Extract the [x, y] coordinate from the center of the cell holding the provided text.  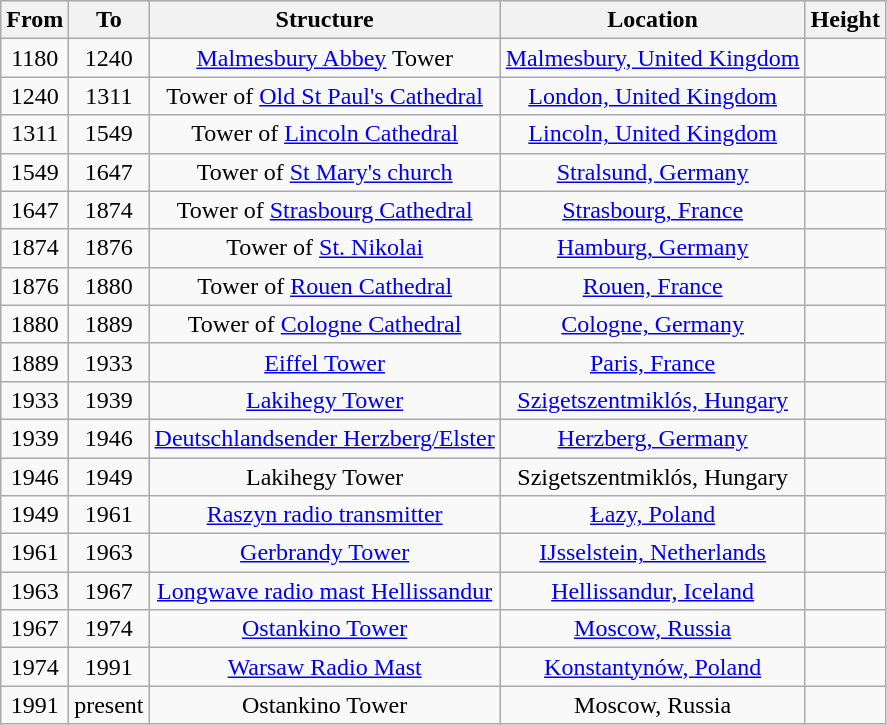
London, United Kingdom [652, 96]
Hellissandur, Iceland [652, 591]
Tower of Old St Paul's Cathedral [324, 96]
Location [652, 20]
Paris, France [652, 362]
Longwave radio mast Hellissandur [324, 591]
IJsselstein, Netherlands [652, 553]
From [35, 20]
Structure [324, 20]
present [109, 705]
Height [845, 20]
Cologne, Germany [652, 324]
Eiffel Tower [324, 362]
Rouen, France [652, 286]
Malmesbury Abbey Tower [324, 58]
Tower of Lincoln Cathedral [324, 134]
Tower of Rouen Cathedral [324, 286]
Warsaw Radio Mast [324, 667]
Malmesbury, United Kingdom [652, 58]
Stralsund, Germany [652, 172]
Tower of Strasbourg Cathedral [324, 210]
Raszyn radio transmitter [324, 515]
1180 [35, 58]
Herzberg, Germany [652, 438]
Konstantynów, Poland [652, 667]
Tower of St. Nikolai [324, 248]
Lincoln, United Kingdom [652, 134]
Łazy, Poland [652, 515]
Hamburg, Germany [652, 248]
To [109, 20]
Deutschlandsender Herzberg/Elster [324, 438]
Tower of Cologne Cathedral [324, 324]
Gerbrandy Tower [324, 553]
Tower of St Mary's church [324, 172]
Strasbourg, France [652, 210]
